Identify which cell holds the provided text, then report its (x, y) central coordinate. 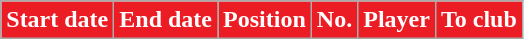
Position (265, 20)
End date (166, 20)
To club (478, 20)
No. (334, 20)
Player (397, 20)
Start date (58, 20)
